Detect which cell encompasses the target text, then output its (X, Y) center coordinate. 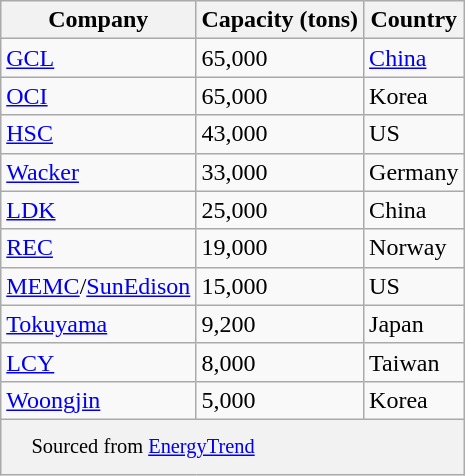
MEMC/SunEdison (98, 286)
8,000 (280, 362)
Company (98, 20)
Taiwan (414, 362)
LCY (98, 362)
Country (414, 20)
REC (98, 248)
Woongjin (98, 400)
25,000 (280, 210)
OCI (98, 96)
Germany (414, 172)
5,000 (280, 400)
15,000 (280, 286)
Tokuyama (98, 324)
Norway (414, 248)
Capacity (tons) (280, 20)
Sourced from EnergyTrend (232, 447)
Wacker (98, 172)
19,000 (280, 248)
LDK (98, 210)
HSC (98, 134)
43,000 (280, 134)
9,200 (280, 324)
33,000 (280, 172)
GCL (98, 58)
Japan (414, 324)
